Extract the (x, y) coordinate from the center of the cell holding the provided text.  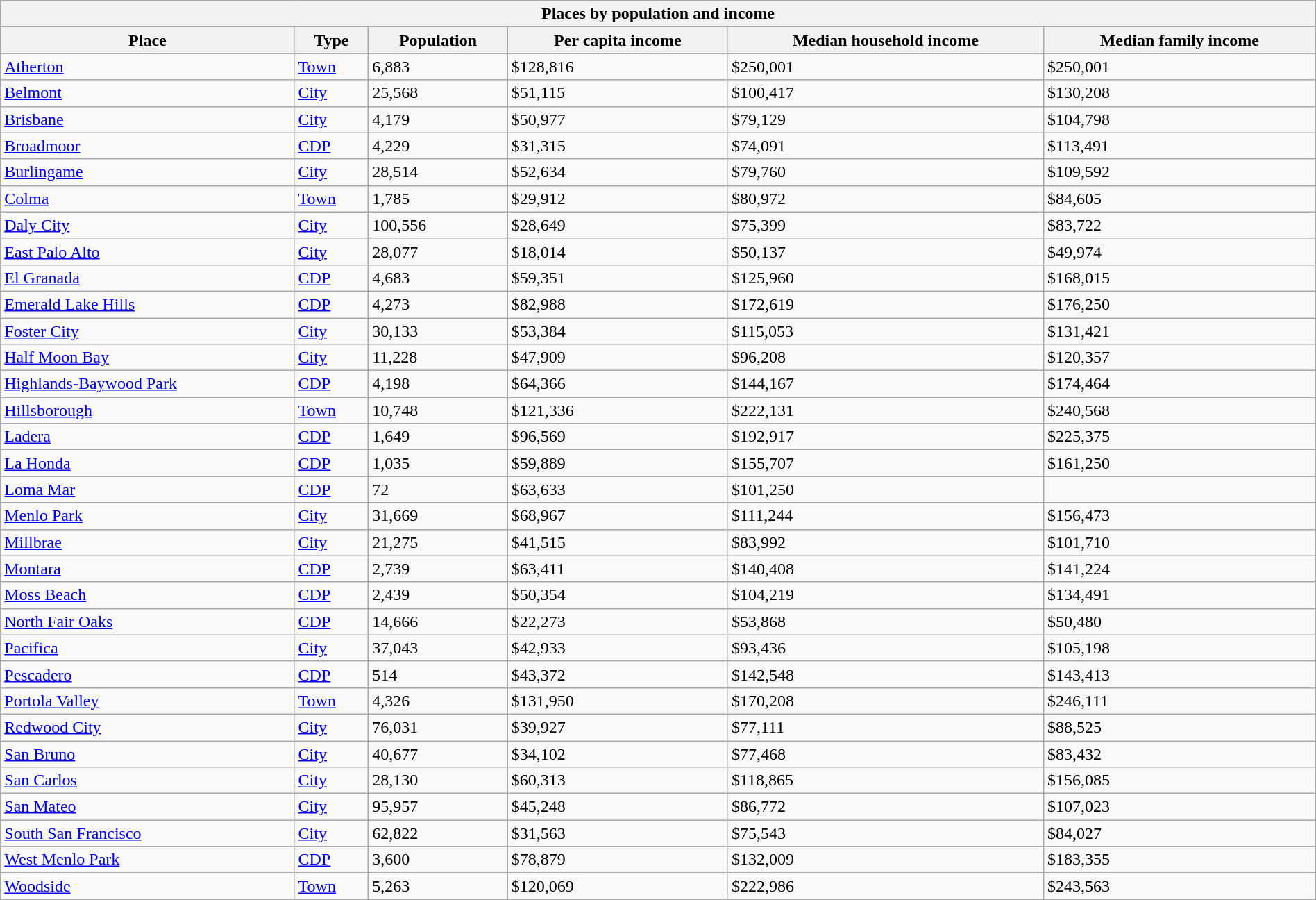
37,043 (439, 648)
$63,633 (618, 490)
11,228 (439, 358)
Brisbane (147, 119)
$31,563 (618, 833)
$183,355 (1179, 860)
Atherton (147, 67)
$50,137 (886, 251)
La Honda (147, 463)
5,263 (439, 886)
Daly City (147, 225)
Highlands-Baywood Park (147, 384)
San Mateo (147, 807)
$170,208 (886, 701)
Per capita income (618, 40)
$104,798 (1179, 119)
28,130 (439, 781)
$192,917 (886, 437)
30,133 (439, 331)
$53,384 (618, 331)
$101,710 (1179, 542)
$144,167 (886, 384)
$83,432 (1179, 753)
1,785 (439, 199)
$142,548 (886, 674)
$31,315 (618, 146)
31,669 (439, 516)
$43,372 (618, 674)
$63,411 (618, 569)
Redwood City (147, 727)
$77,468 (886, 753)
$52,634 (618, 172)
10,748 (439, 410)
$60,313 (618, 781)
$105,198 (1179, 648)
$111,244 (886, 516)
San Carlos (147, 781)
28,077 (439, 251)
$77,111 (886, 727)
21,275 (439, 542)
$132,009 (886, 860)
Ladera (147, 437)
76,031 (439, 727)
$51,115 (618, 93)
Broadmoor (147, 146)
4,273 (439, 304)
Population (439, 40)
$168,015 (1179, 278)
$246,111 (1179, 701)
$107,023 (1179, 807)
62,822 (439, 833)
$222,986 (886, 886)
2,739 (439, 569)
$104,219 (886, 595)
$113,491 (1179, 146)
Foster City (147, 331)
Loma Mar (147, 490)
$120,357 (1179, 358)
$134,491 (1179, 595)
$47,909 (618, 358)
$41,515 (618, 542)
$172,619 (886, 304)
$50,977 (618, 119)
$96,208 (886, 358)
4,229 (439, 146)
$22,273 (618, 622)
$50,354 (618, 595)
San Bruno (147, 753)
El Granada (147, 278)
$240,568 (1179, 410)
40,677 (439, 753)
Half Moon Bay (147, 358)
$128,816 (618, 67)
$176,250 (1179, 304)
Type (332, 40)
72 (439, 490)
2,439 (439, 595)
$53,868 (886, 622)
$82,988 (618, 304)
$83,992 (886, 542)
$59,351 (618, 278)
Millbrae (147, 542)
$83,722 (1179, 225)
$18,014 (618, 251)
95,957 (439, 807)
$84,027 (1179, 833)
$86,772 (886, 807)
$29,912 (618, 199)
$80,972 (886, 199)
$156,473 (1179, 516)
100,556 (439, 225)
$75,399 (886, 225)
$75,543 (886, 833)
Colma (147, 199)
Place (147, 40)
1,649 (439, 437)
$49,974 (1179, 251)
$79,760 (886, 172)
$93,436 (886, 648)
$74,091 (886, 146)
$131,950 (618, 701)
$141,224 (1179, 569)
Places by population and income (658, 14)
25,568 (439, 93)
28,514 (439, 172)
$125,960 (886, 278)
$79,129 (886, 119)
$28,649 (618, 225)
$109,592 (1179, 172)
Woodside (147, 886)
$39,927 (618, 727)
Menlo Park (147, 516)
$50,480 (1179, 622)
$155,707 (886, 463)
$64,366 (618, 384)
$34,102 (618, 753)
Moss Beach (147, 595)
$131,421 (1179, 331)
$225,375 (1179, 437)
$100,417 (886, 93)
Burlingame (147, 172)
4,179 (439, 119)
$222,131 (886, 410)
Portola Valley (147, 701)
4,198 (439, 384)
$96,569 (618, 437)
$101,250 (886, 490)
$121,336 (618, 410)
$45,248 (618, 807)
$130,208 (1179, 93)
$243,563 (1179, 886)
$59,889 (618, 463)
$143,413 (1179, 674)
Pacifica (147, 648)
14,666 (439, 622)
Median family income (1179, 40)
$118,865 (886, 781)
$78,879 (618, 860)
$84,605 (1179, 199)
Emerald Lake Hills (147, 304)
$156,085 (1179, 781)
1,035 (439, 463)
$140,408 (886, 569)
$115,053 (886, 331)
6,883 (439, 67)
$42,933 (618, 648)
$120,069 (618, 886)
4,683 (439, 278)
$161,250 (1179, 463)
Median household income (886, 40)
East Palo Alto (147, 251)
$88,525 (1179, 727)
Montara (147, 569)
Belmont (147, 93)
$174,464 (1179, 384)
South San Francisco (147, 833)
West Menlo Park (147, 860)
514 (439, 674)
North Fair Oaks (147, 622)
4,326 (439, 701)
$68,967 (618, 516)
Hillsborough (147, 410)
3,600 (439, 860)
Pescadero (147, 674)
